Identify which cell holds the provided text, then report its (X, Y) central coordinate. 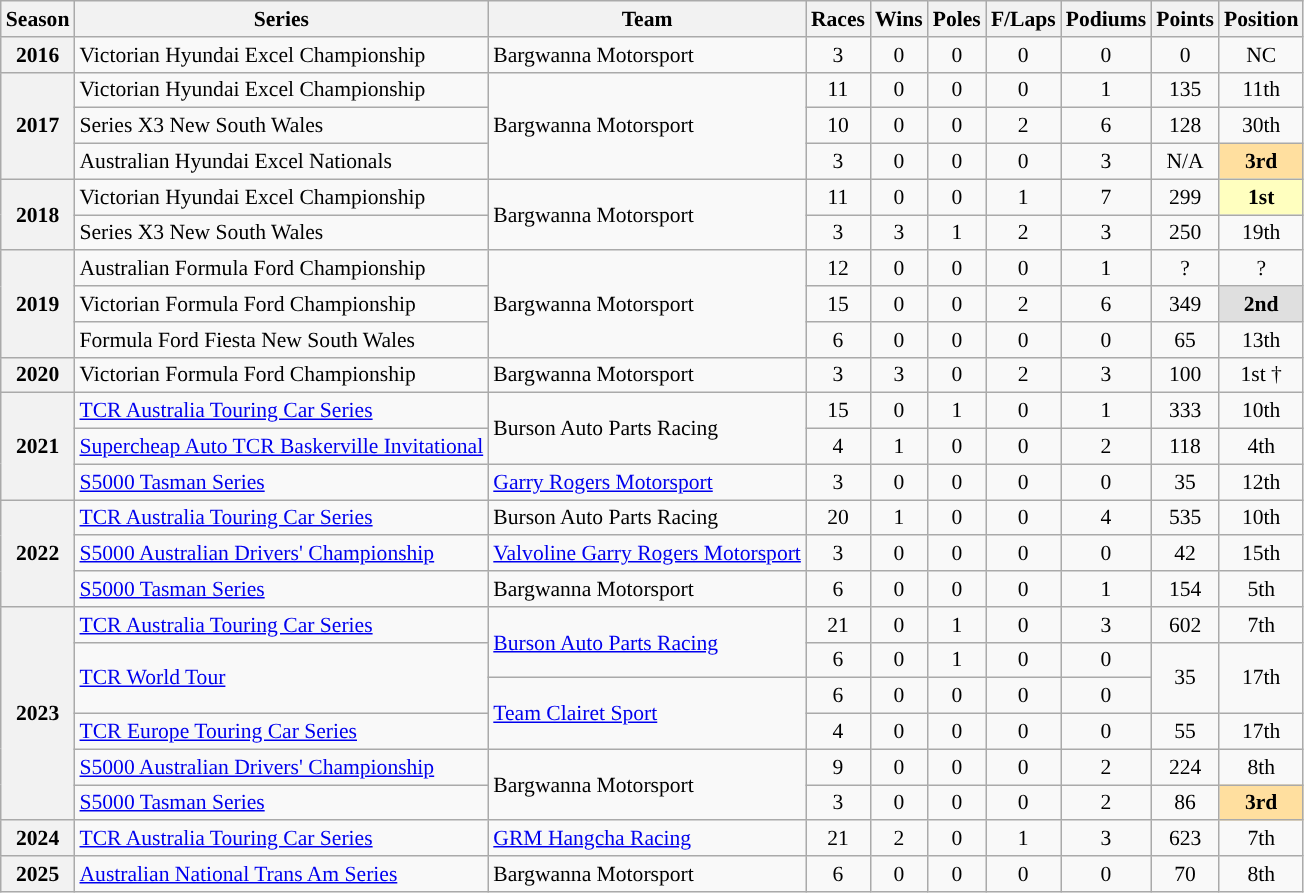
Garry Rogers Motorsport (647, 482)
20 (838, 518)
Poles (957, 19)
GRM Hangcha Racing (647, 839)
623 (1185, 839)
Australian Hyundai Excel Nationals (281, 162)
349 (1185, 304)
250 (1185, 233)
Wins (899, 19)
42 (1185, 554)
2016 (38, 55)
2018 (38, 214)
602 (1185, 625)
Podiums (1106, 19)
Races (838, 19)
535 (1185, 518)
TCR World Tour (281, 678)
135 (1185, 90)
86 (1185, 803)
2025 (38, 874)
2nd (1261, 304)
100 (1185, 375)
2023 (38, 714)
2019 (38, 304)
9 (838, 767)
N/A (1185, 162)
Australian National Trans Am Series (281, 874)
224 (1185, 767)
Position (1261, 19)
1st (1261, 197)
4th (1261, 447)
15th (1261, 554)
299 (1185, 197)
1st † (1261, 375)
Valvoline Garry Rogers Motorsport (647, 554)
2024 (38, 839)
F/Laps (1024, 19)
NC (1261, 55)
Supercheap Auto TCR Baskerville Invitational (281, 447)
2021 (38, 446)
12 (838, 269)
5th (1261, 589)
2017 (38, 126)
10 (838, 126)
55 (1185, 732)
Team Clairet Sport (647, 714)
Australian Formula Ford Championship (281, 269)
333 (1185, 411)
11th (1261, 90)
TCR Europe Touring Car Series (281, 732)
70 (1185, 874)
Season (38, 19)
154 (1185, 589)
65 (1185, 340)
Points (1185, 19)
13th (1261, 340)
128 (1185, 126)
12th (1261, 482)
2022 (38, 554)
Formula Ford Fiesta New South Wales (281, 340)
118 (1185, 447)
7 (1106, 197)
Series (281, 19)
19th (1261, 233)
30th (1261, 126)
Team (647, 19)
2020 (38, 375)
